Scan for the cell matching the given text and deliver its (X, Y) coordinate at center. 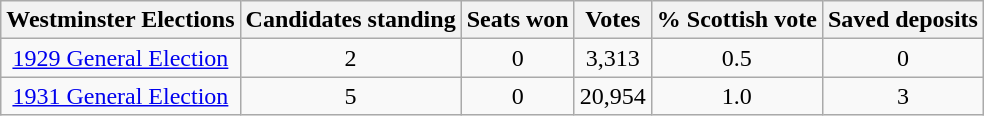
Westminster Elections (120, 20)
2 (350, 58)
20,954 (612, 96)
3 (902, 96)
Candidates standing (350, 20)
1929 General Election (120, 58)
0.5 (736, 58)
3,313 (612, 58)
1931 General Election (120, 96)
Seats won (518, 20)
% Scottish vote (736, 20)
Votes (612, 20)
5 (350, 96)
1.0 (736, 96)
Saved deposits (902, 20)
